Detect which cell encompasses the target text, then output its (x, y) center coordinate. 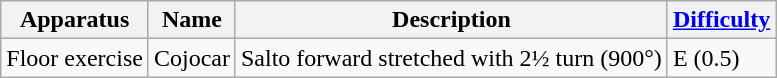
Apparatus (75, 20)
Difficulty (721, 20)
E (0.5) (721, 58)
Salto forward stretched with 2½ turn (900°) (451, 58)
Name (192, 20)
Floor exercise (75, 58)
Description (451, 20)
Cojocar (192, 58)
